Determine the (x, y) coordinate at the center of the cell enclosing the given text.  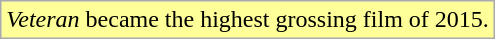
Veteran became the highest grossing film of 2015. (248, 20)
